Provide the [X, Y] coordinate of the cell's center where the given text is located.  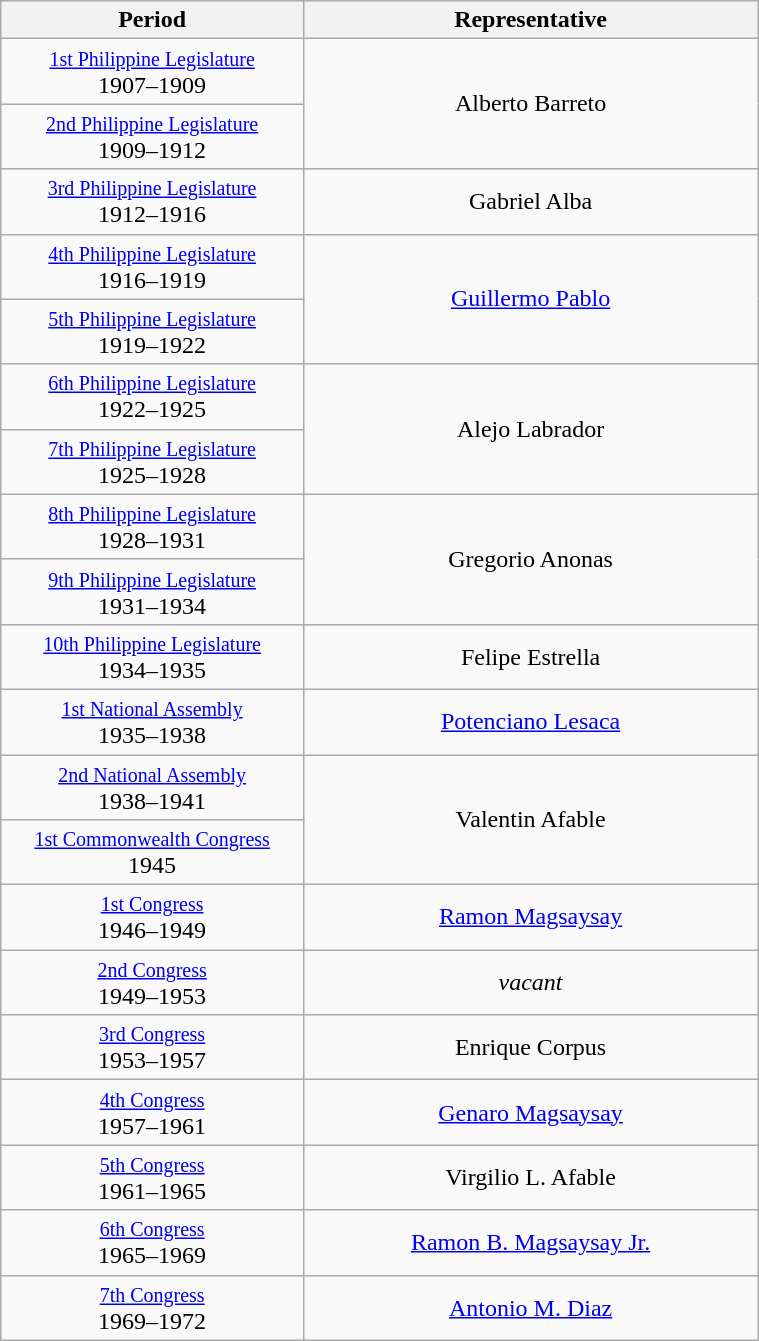
Virgilio L. Afable [530, 1178]
9th Philippine Legislature1931–1934 [152, 592]
5th Congress1961–1965 [152, 1178]
1st Philippine Legislature1907–1909 [152, 72]
5th Philippine Legislature1919–1922 [152, 332]
Genaro Magsaysay [530, 1112]
2nd National Assembly1938–1941 [152, 786]
6th Philippine Legislature1922–1925 [152, 396]
Enrique Corpus [530, 1048]
2nd Congress1949–1953 [152, 982]
Potenciano Lesaca [530, 722]
4th Congress1957–1961 [152, 1112]
Gabriel Alba [530, 202]
6th Congress1965–1969 [152, 1242]
Guillermo Pablo [530, 299]
7th Philippine Legislature1925–1928 [152, 462]
1st National Assembly1935–1938 [152, 722]
10th Philippine Legislature1934–1935 [152, 656]
Alberto Barreto [530, 104]
Gregorio Anonas [530, 559]
Period [152, 20]
vacant [530, 982]
Antonio M. Diaz [530, 1308]
2nd Philippine Legislature1909–1912 [152, 136]
8th Philippine Legislature1928–1931 [152, 526]
Ramon Magsaysay [530, 918]
Alejo Labrador [530, 429]
1st Commonwealth Congress1945 [152, 852]
Valentin Afable [530, 819]
3rd Philippine Legislature1912–1916 [152, 202]
1st Congress1946–1949 [152, 918]
3rd Congress1953–1957 [152, 1048]
7th Congress1969–1972 [152, 1308]
4th Philippine Legislature1916–1919 [152, 266]
Representative [530, 20]
Ramon B. Magsaysay Jr. [530, 1242]
Felipe Estrella [530, 656]
